From the cell containing the given text, extract its center point as (x, y) coordinate. 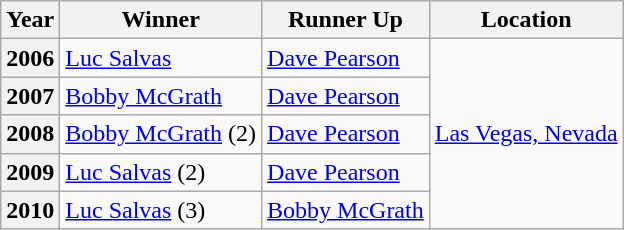
2007 (30, 96)
Bobby McGrath (2) (161, 134)
Las Vegas, Nevada (526, 134)
2009 (30, 172)
Luc Salvas (2) (161, 172)
Winner (161, 20)
Luc Salvas (161, 58)
2010 (30, 210)
Year (30, 20)
Runner Up (346, 20)
Luc Salvas (3) (161, 210)
Location (526, 20)
2006 (30, 58)
2008 (30, 134)
